Provide the [x, y] coordinate of the cell's center where the given text is located.  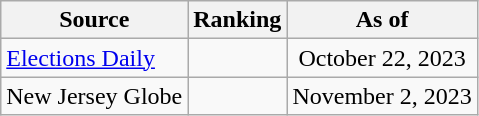
Source [94, 20]
October 22, 2023 [382, 58]
As of [382, 20]
Ranking [238, 20]
November 2, 2023 [382, 96]
Elections Daily [94, 58]
New Jersey Globe [94, 96]
